For the text-containing cell, return its midpoint in [x, y] coordinate format. 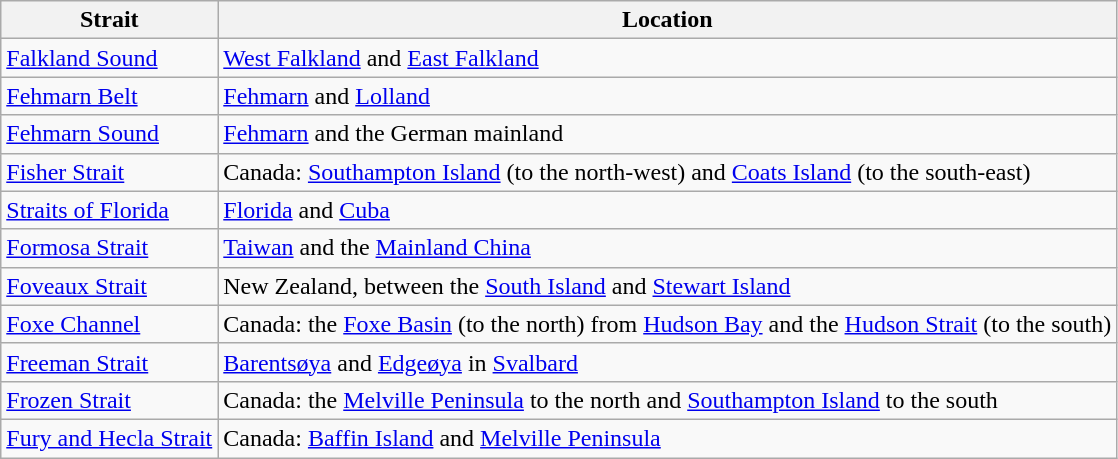
Location [668, 20]
Fehmarn Sound [110, 134]
Formosa Strait [110, 248]
Fisher Strait [110, 172]
Falkland Sound [110, 58]
Barentsøya and Edgeøya in Svalbard [668, 362]
Canada: the Foxe Basin (to the north) from Hudson Bay and the Hudson Strait (to the south) [668, 324]
Frozen Strait [110, 400]
Fehmarn and the German mainland [668, 134]
Taiwan and the Mainland China [668, 248]
New Zealand, between the South Island and Stewart Island [668, 286]
Canada: Baffin Island and Melville Peninsula [668, 438]
Straits of Florida [110, 210]
Fehmarn and Lolland [668, 96]
Foxe Channel [110, 324]
Strait [110, 20]
Foveaux Strait [110, 286]
Canada: the Melville Peninsula to the north and Southampton Island to the south [668, 400]
Fehmarn Belt [110, 96]
West Falkland and East Falkland [668, 58]
Florida and Cuba [668, 210]
Fury and Hecla Strait [110, 438]
Freeman Strait [110, 362]
Canada: Southampton Island (to the north-west) and Coats Island (to the south-east) [668, 172]
